Detect which cell encompasses the target text, then output its [x, y] center coordinate. 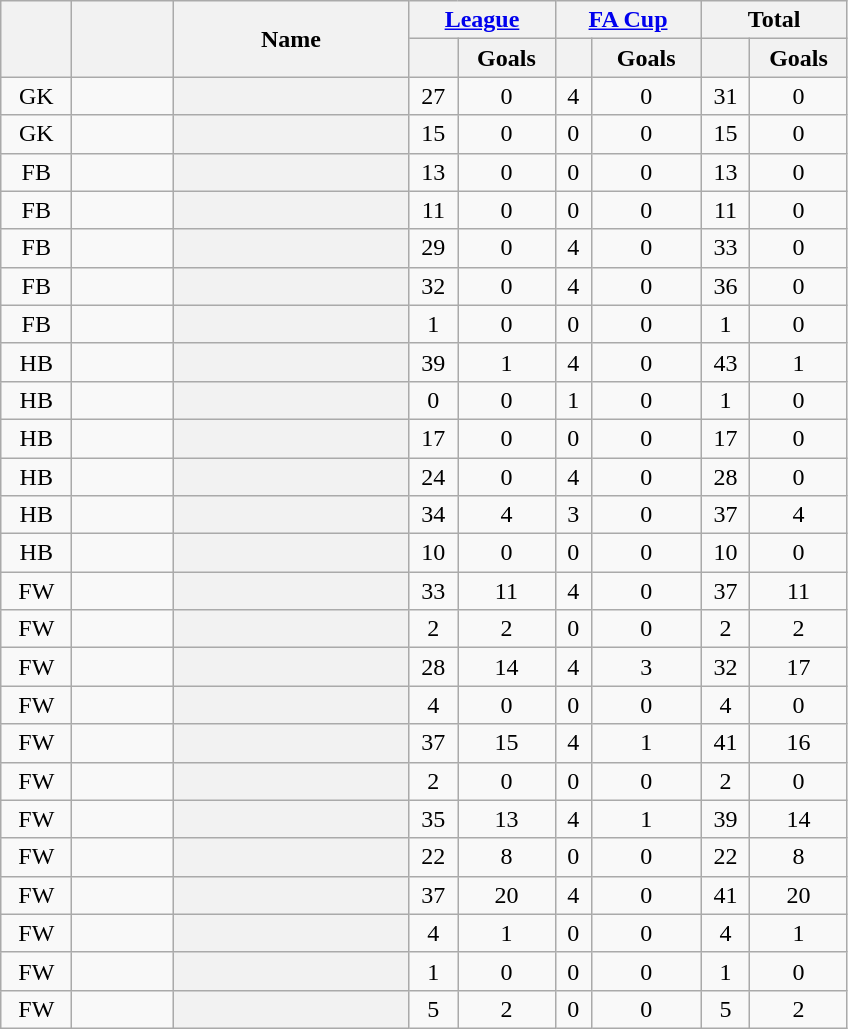
Total [774, 20]
35 [434, 819]
League [482, 20]
29 [434, 248]
43 [726, 362]
16 [798, 743]
FA Cup [628, 20]
Name [291, 39]
34 [434, 515]
36 [726, 286]
27 [434, 96]
31 [726, 96]
24 [434, 477]
